Find where the given text appears and provide that cell's center as (X, Y) coordinate. 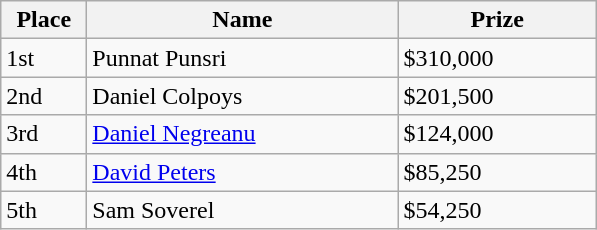
$310,000 (498, 58)
Daniel Colpoys (242, 96)
Daniel Negreanu (242, 134)
$201,500 (498, 96)
4th (44, 172)
1st (44, 58)
5th (44, 210)
$85,250 (498, 172)
Sam Soverel (242, 210)
Place (44, 20)
3rd (44, 134)
Prize (498, 20)
2nd (44, 96)
Name (242, 20)
Punnat Punsri (242, 58)
$124,000 (498, 134)
$54,250 (498, 210)
David Peters (242, 172)
